Search for the cell housing the specified text and yield its [x, y] center coordinate. 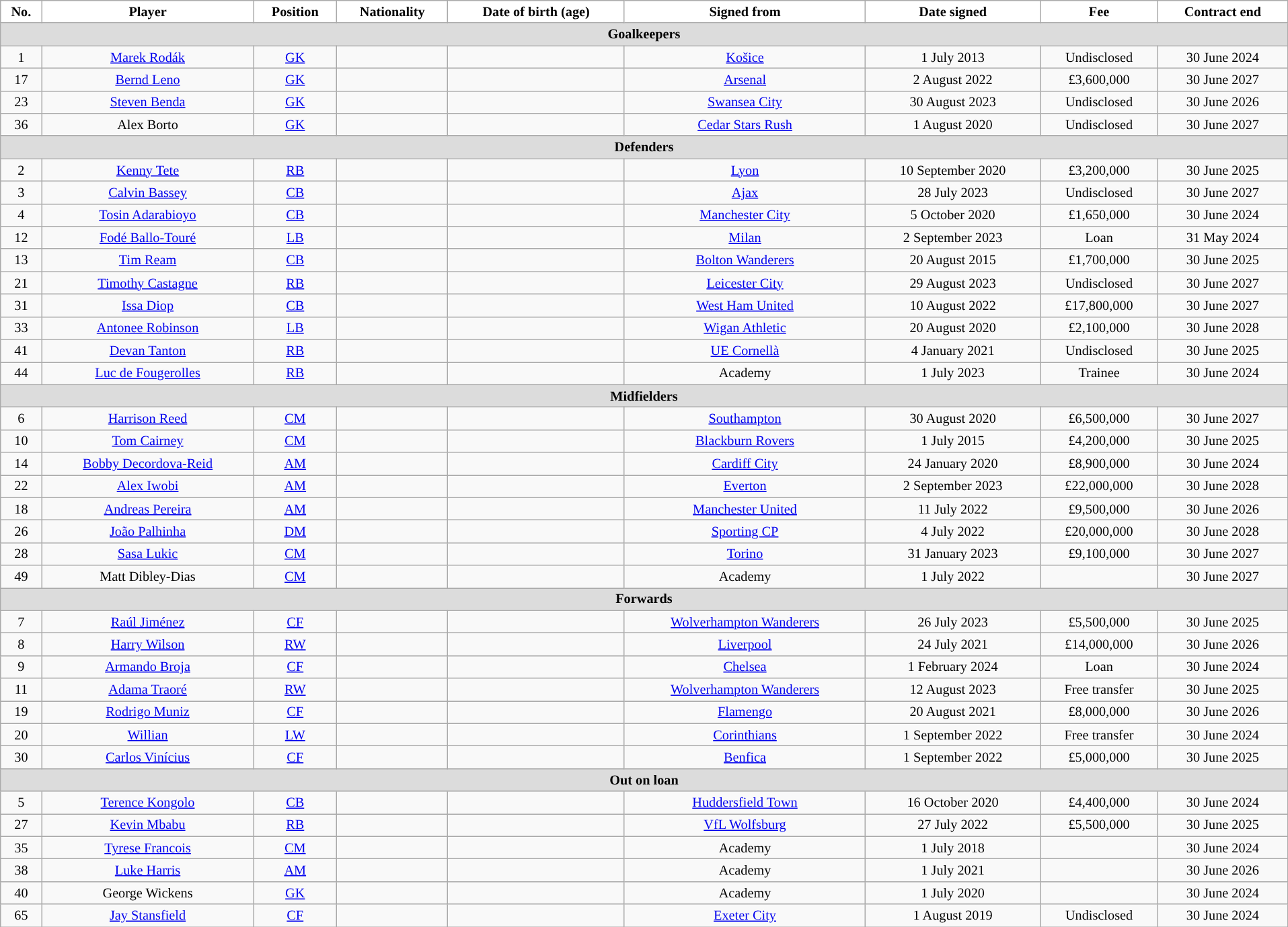
14 [22, 463]
31 May 2024 [1223, 237]
10 [22, 441]
1 July 2013 [953, 56]
Huddersfield Town [745, 803]
24 July 2021 [953, 644]
Kevin Mbabu [148, 825]
£9,100,000 [1099, 554]
Manchester United [745, 509]
Torino [745, 554]
Date signed [953, 11]
Cardiff City [745, 463]
£4,200,000 [1099, 441]
£8,000,000 [1099, 712]
Antonee Robinson [148, 328]
Liverpool [745, 644]
20 August 2015 [953, 260]
£8,900,000 [1099, 463]
Goalkeepers [644, 34]
Luc de Fougerolles [148, 373]
£4,400,000 [1099, 803]
Issa Diop [148, 305]
1 July 2018 [953, 848]
13 [22, 260]
27 July 2022 [953, 825]
Harrison Reed [148, 418]
44 [22, 373]
Swansea City [745, 102]
28 July 2023 [953, 192]
Adama Traoré [148, 690]
Arsenal [745, 79]
26 July 2023 [953, 622]
49 [22, 576]
36 [22, 124]
Nationality [391, 11]
Southampton [745, 418]
Fodé Ballo-Touré [148, 237]
65 [22, 916]
12 [22, 237]
Tom Cairney [148, 441]
Jay Stansfield [148, 916]
Alex Borto [148, 124]
Milan [745, 237]
Luke Harris [148, 870]
30 August 2023 [953, 102]
29 August 2023 [953, 283]
Position [295, 11]
5 [22, 803]
Terence Kongolo [148, 803]
Trainee [1099, 373]
Out on loan [644, 780]
£9,500,000 [1099, 509]
9 [22, 667]
1 August 2019 [953, 916]
Tosin Adarabioyo [148, 215]
Bobby Decordova-Reid [148, 463]
5 October 2020 [953, 215]
Flamengo [745, 712]
Leicester City [745, 283]
No. [22, 11]
Signed from [745, 11]
40 [22, 893]
Date of birth (age) [536, 11]
Tim Ream [148, 260]
20 August 2021 [953, 712]
2 August 2022 [953, 79]
4 [22, 215]
2 [22, 170]
£3,600,000 [1099, 79]
DM [295, 531]
Ajax [745, 192]
Matt Dibley-Dias [148, 576]
Steven Benda [148, 102]
Defenders [644, 147]
Raúl Jiménez [148, 622]
Andreas Pereira [148, 509]
20 [22, 735]
19 [22, 712]
35 [22, 848]
Rodrigo Muniz [148, 712]
Kenny Tete [148, 170]
11 July 2022 [953, 509]
3 [22, 192]
Willian [148, 735]
27 [22, 825]
10 August 2022 [953, 305]
41 [22, 350]
1 July 2022 [953, 576]
Bolton Wanderers [745, 260]
UE Cornellà [745, 350]
26 [22, 531]
Lyon [745, 170]
Midfielders [644, 396]
Devan Tanton [148, 350]
1 July 2020 [953, 893]
Armando Broja [148, 667]
Manchester City [745, 215]
Marek Rodák [148, 56]
Alex Iwobi [148, 486]
£14,000,000 [1099, 644]
£2,100,000 [1099, 328]
Corinthians [745, 735]
Exeter City [745, 916]
30 [22, 757]
1 February 2024 [953, 667]
Carlos Vinícius [148, 757]
Harry Wilson [148, 644]
Fee [1099, 11]
£3,200,000 [1099, 170]
10 September 2020 [953, 170]
4 January 2021 [953, 350]
£1,650,000 [1099, 215]
33 [22, 328]
17 [22, 79]
4 July 2022 [953, 531]
1 July 2021 [953, 870]
31 January 2023 [953, 554]
West Ham United [745, 305]
Benfica [745, 757]
23 [22, 102]
20 August 2020 [953, 328]
1 [22, 56]
28 [22, 554]
João Palhinha [148, 531]
38 [22, 870]
£5,000,000 [1099, 757]
Wigan Athletic [745, 328]
Sasa Lukic [148, 554]
11 [22, 690]
1 July 2015 [953, 441]
Everton [745, 486]
30 August 2020 [953, 418]
22 [22, 486]
Bernd Leno [148, 79]
16 October 2020 [953, 803]
£1,700,000 [1099, 260]
7 [22, 622]
£6,500,000 [1099, 418]
Košice [745, 56]
George Wickens [148, 893]
31 [22, 305]
8 [22, 644]
Player [148, 11]
£20,000,000 [1099, 531]
21 [22, 283]
£22,000,000 [1099, 486]
Calvin Bassey [148, 192]
Blackburn Rovers [745, 441]
£17,800,000 [1099, 305]
Sporting CP [745, 531]
Cedar Stars Rush [745, 124]
1 July 2023 [953, 373]
1 August 2020 [953, 124]
Tyrese Francois [148, 848]
6 [22, 418]
Forwards [644, 599]
Timothy Castagne [148, 283]
24 January 2020 [953, 463]
12 August 2023 [953, 690]
Contract end [1223, 11]
18 [22, 509]
LW [295, 735]
VfL Wolfsburg [745, 825]
Chelsea [745, 667]
